Extract the (X, Y) coordinate from the center of the cell holding the provided text.  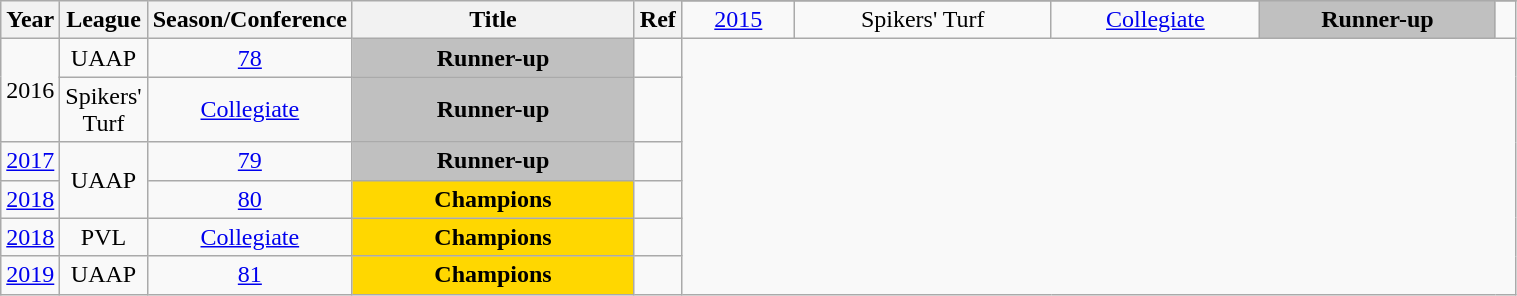
2019 (30, 275)
80 (250, 199)
2017 (30, 161)
PVL (104, 237)
Season/Conference (250, 20)
2015 (738, 20)
79 (250, 161)
2016 (30, 90)
81 (250, 275)
League (104, 20)
78 (250, 58)
Ref (658, 20)
Year (30, 20)
Title (492, 20)
